Identify which cell holds the provided text, then report its [x, y] central coordinate. 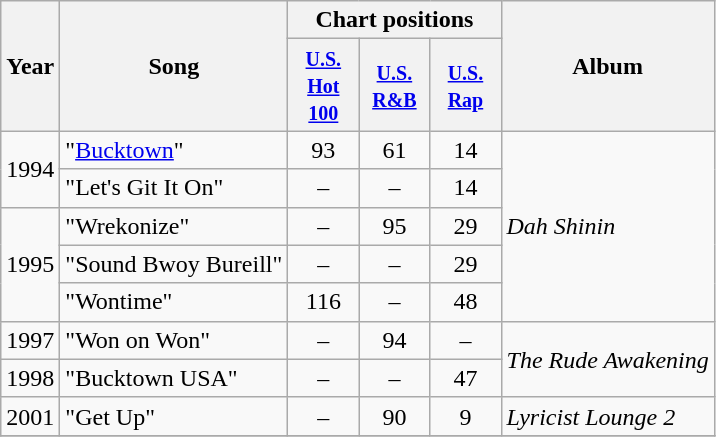
47 [466, 378]
U.S. Rap [466, 85]
95 [394, 226]
48 [466, 302]
"Sound Bwoy Bureill" [174, 264]
1995 [30, 264]
1998 [30, 378]
The Rude Awakening [608, 359]
116 [324, 302]
1994 [30, 169]
"Bucktown USA" [174, 378]
9 [466, 416]
94 [394, 340]
Song [174, 66]
"Let's Git It On" [174, 188]
"Won on Won" [174, 340]
Chart positions [394, 20]
2001 [30, 416]
U.S. Hot 100 [324, 85]
"Wontime" [174, 302]
93 [324, 150]
"Get Up" [174, 416]
"Wrekonize" [174, 226]
61 [394, 150]
Album [608, 66]
Dah Shinin [608, 226]
Lyricist Lounge 2 [608, 416]
Year [30, 66]
90 [394, 416]
"Bucktown" [174, 150]
1997 [30, 340]
U.S. R&B [394, 85]
